Scan for the cell matching the given text and deliver its (X, Y) coordinate at center. 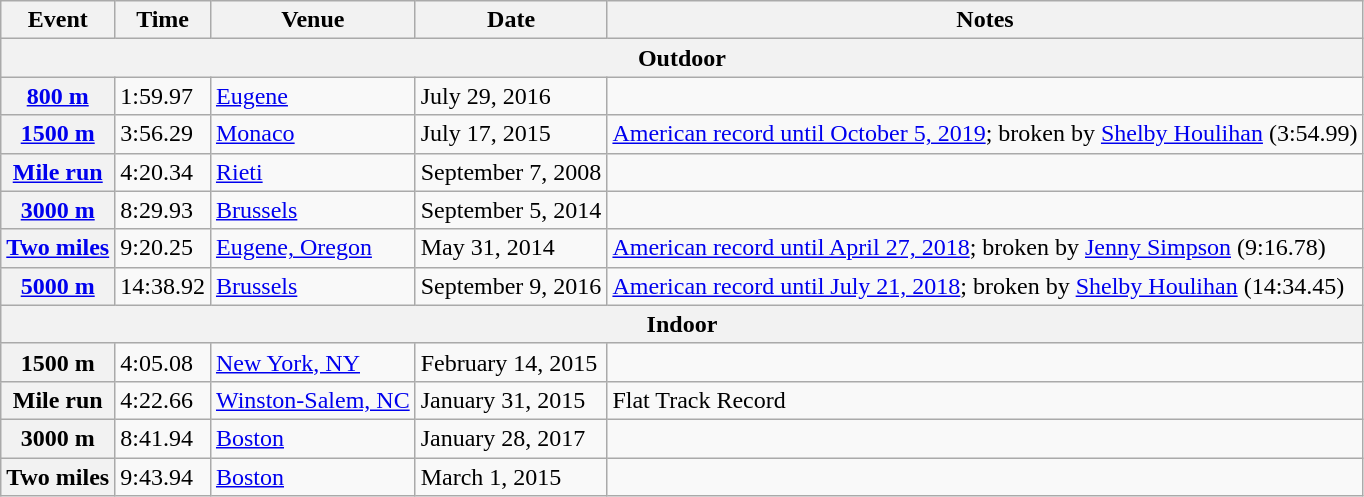
September 9, 2016 (511, 286)
Event (58, 20)
5000 m (58, 286)
Venue (312, 20)
4:22.66 (163, 400)
January 28, 2017 (511, 438)
Time (163, 20)
July 17, 2015 (511, 134)
4:20.34 (163, 172)
8:29.93 (163, 210)
February 14, 2015 (511, 362)
Monaco (312, 134)
Eugene, Oregon (312, 248)
American record until October 5, 2019; broken by Shelby Houlihan (3:54.99) (985, 134)
9:43.94 (163, 477)
September 5, 2014 (511, 210)
4:05.08 (163, 362)
Rieti (312, 172)
14:38.92 (163, 286)
May 31, 2014 (511, 248)
8:41.94 (163, 438)
Flat Track Record (985, 400)
Indoor (682, 324)
September 7, 2008 (511, 172)
Notes (985, 20)
New York, NY (312, 362)
March 1, 2015 (511, 477)
800 m (58, 96)
Date (511, 20)
9:20.25 (163, 248)
Eugene (312, 96)
3:56.29 (163, 134)
American record until April 27, 2018; broken by Jenny Simpson (9:16.78) (985, 248)
July 29, 2016 (511, 96)
Outdoor (682, 58)
January 31, 2015 (511, 400)
1:59.97 (163, 96)
Winston-Salem, NC (312, 400)
American record until July 21, 2018; broken by Shelby Houlihan (14:34.45) (985, 286)
